Identify which cell holds the provided text, then report its [X, Y] central coordinate. 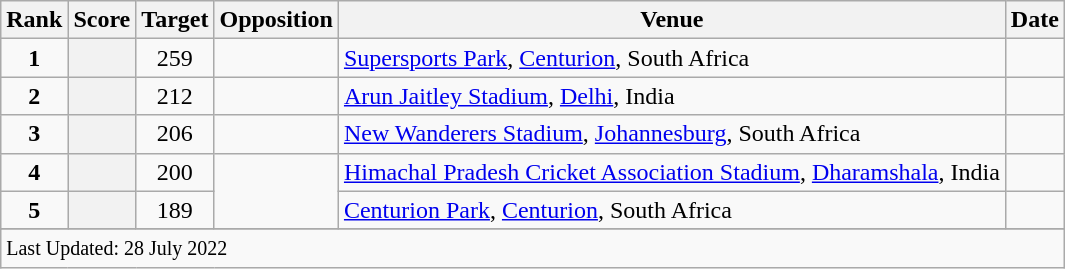
189 [175, 210]
206 [175, 134]
Target [175, 20]
Opposition [276, 20]
Last Updated: 28 July 2022 [533, 248]
Arun Jaitley Stadium, Delhi, India [672, 96]
200 [175, 172]
Rank [34, 20]
212 [175, 96]
Himachal Pradesh Cricket Association Stadium, Dharamshala, India [672, 172]
3 [34, 134]
5 [34, 210]
1 [34, 58]
Supersports Park, Centurion, South Africa [672, 58]
Score [102, 20]
Venue [672, 20]
2 [34, 96]
New Wanderers Stadium, Johannesburg, South Africa [672, 134]
4 [34, 172]
259 [175, 58]
Centurion Park, Centurion, South Africa [672, 210]
Date [1034, 20]
